Extract the (x, y) coordinate from the center of the cell holding the provided text.  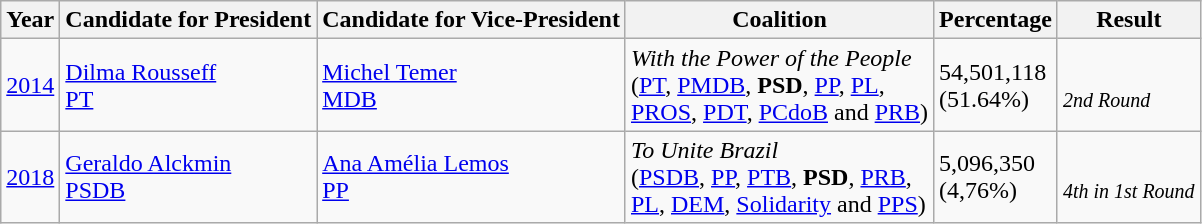
Ana Amélia LemosPP (472, 177)
Percentage (996, 20)
2018 (30, 177)
Dilma RousseffPT (188, 85)
Candidate for President (188, 20)
Coalition (779, 20)
54,501,118(51.64%) (996, 85)
2014 (30, 85)
Candidate for Vice-President (472, 20)
Geraldo AlckminPSDB (188, 177)
Michel TemerMDB (472, 85)
Year (30, 20)
With the Power of the People(PT, PMDB, PSD, PP, PL,PROS, PDT, PCdoB and PRB) (779, 85)
To Unite Brazil(PSDB, PP, PTB, PSD, PRB,PL, DEM, Solidarity and PPS) (779, 177)
5,096,350(4,76%) (996, 177)
4th in 1st Round (1128, 177)
2nd Round (1128, 85)
Result (1128, 20)
